Return (x, y) of the center of cell containing provided text 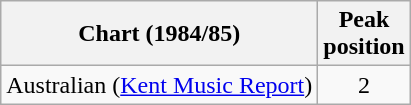
Peakposition (364, 34)
2 (364, 85)
Chart (1984/85) (160, 34)
Australian (Kent Music Report) (160, 85)
